Detect which cell encompasses the target text, then output its (x, y) center coordinate. 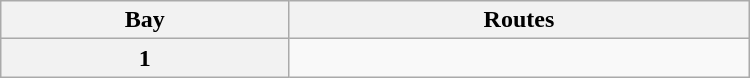
Routes (520, 20)
Bay (145, 20)
1 (145, 58)
